Find where the given text appears and provide that cell's center as [x, y] coordinate. 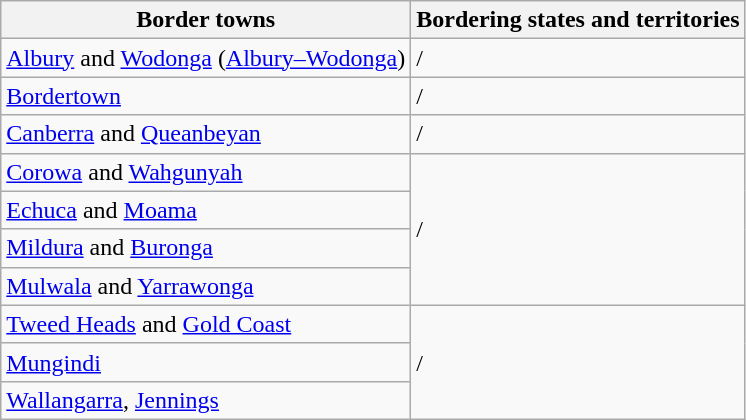
Border towns [206, 20]
Albury and Wodonga (Albury–Wodonga) [206, 58]
Mildura and Buronga [206, 248]
Wallangarra, Jennings [206, 400]
Echuca and Moama [206, 210]
Tweed Heads and Gold Coast [206, 324]
Bordering states and territories [578, 20]
Canberra and Queanbeyan [206, 134]
Mulwala and Yarrawonga [206, 286]
Corowa and Wahgunyah [206, 172]
Bordertown [206, 96]
Mungindi [206, 362]
